Pinpoint the cell where the given text exists, returning its [x, y] midpoint coordinate. 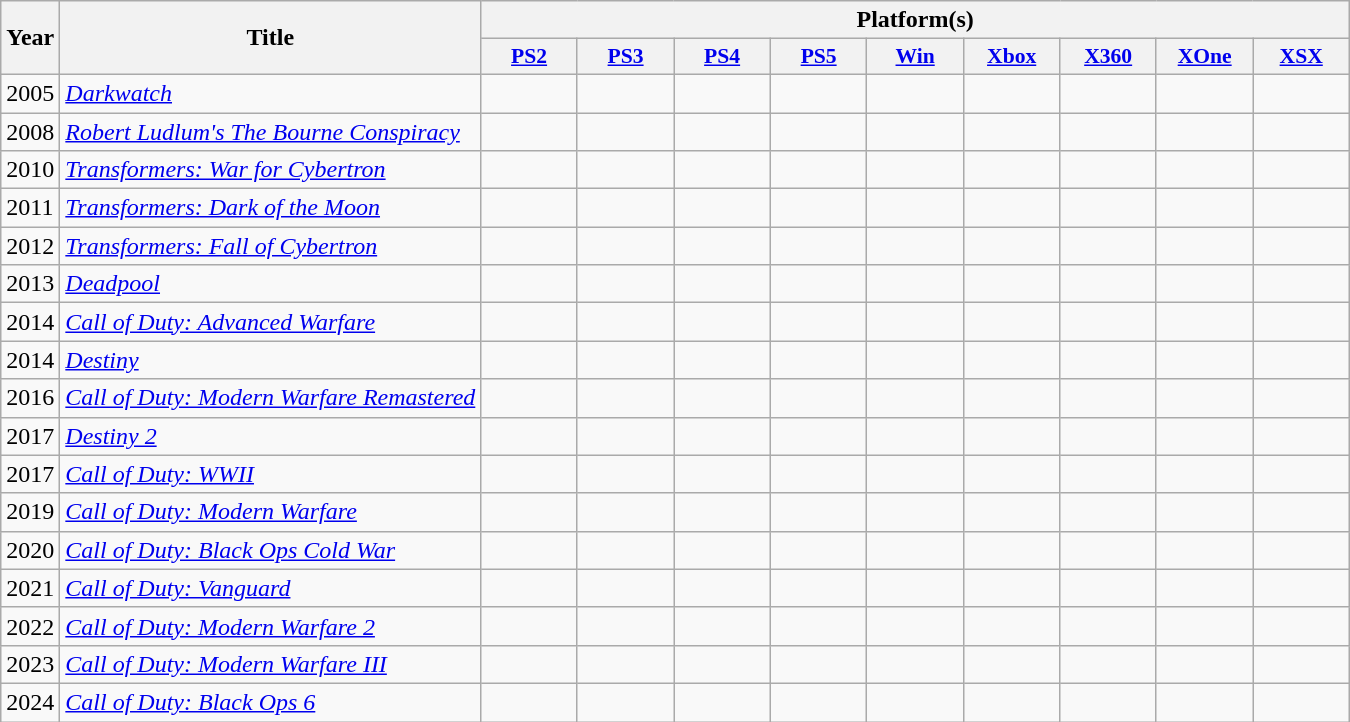
Call of Duty: Modern Warfare 2 [270, 626]
2013 [30, 284]
Call of Duty: Modern Warfare [270, 512]
2021 [30, 588]
Destiny 2 [270, 436]
Destiny [270, 360]
XOne [1204, 57]
PS4 [722, 57]
Transformers: Fall of Cybertron [270, 246]
Xbox [1012, 57]
Robert Ludlum's The Bourne Conspiracy [270, 131]
Title [270, 38]
PS2 [530, 57]
Call of Duty: Black Ops 6 [270, 702]
Win [916, 57]
Transformers: Dark of the Moon [270, 208]
2008 [30, 131]
Deadpool [270, 284]
PS3 [626, 57]
2019 [30, 512]
Call of Duty: WWII [270, 474]
PS5 [818, 57]
X360 [1108, 57]
2011 [30, 208]
Platform(s) [916, 20]
Darkwatch [270, 93]
2012 [30, 246]
Year [30, 38]
Call of Duty: Advanced Warfare [270, 322]
Call of Duty: Modern Warfare Remastered [270, 398]
XSX [1302, 57]
2023 [30, 664]
Transformers: War for Cybertron [270, 170]
2022 [30, 626]
Call of Duty: Modern Warfare III [270, 664]
2010 [30, 170]
2020 [30, 550]
2016 [30, 398]
Call of Duty: Black Ops Cold War [270, 550]
2005 [30, 93]
2024 [30, 702]
Call of Duty: Vanguard [270, 588]
